For the text-containing cell, return its midpoint in (X, Y) coordinate format. 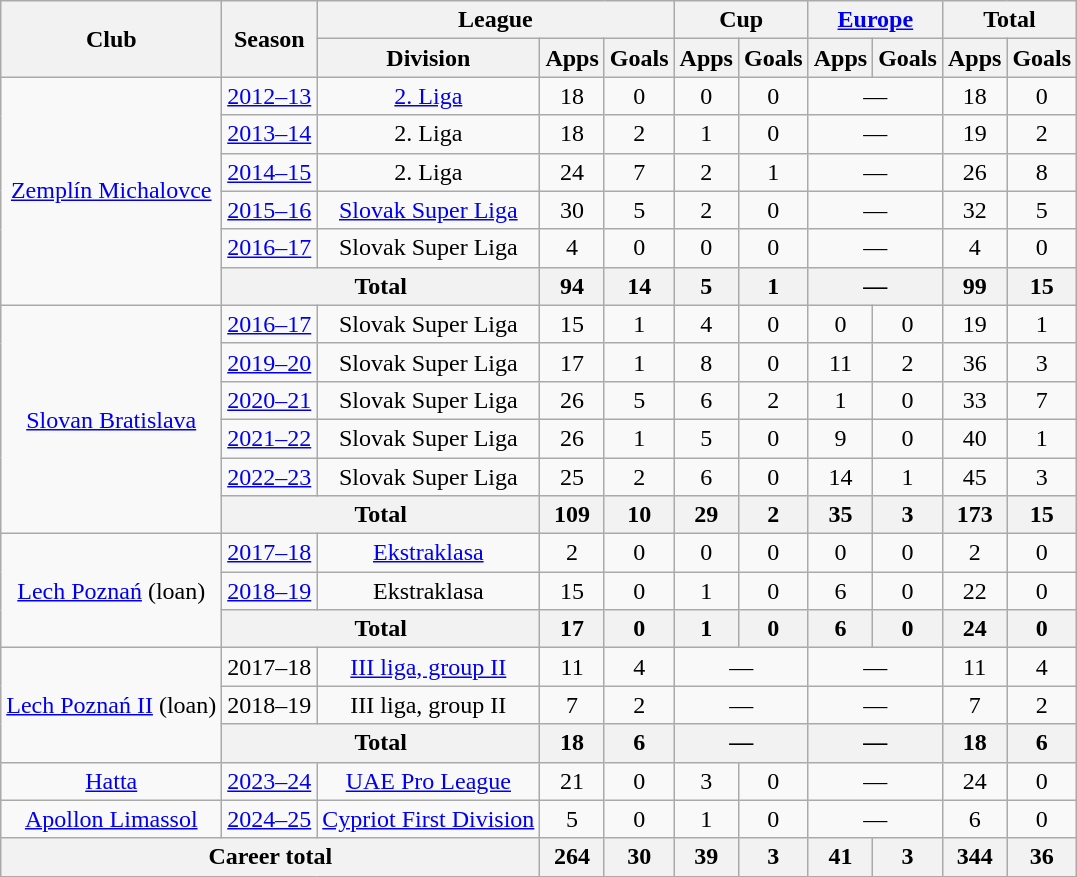
2024–25 (270, 819)
Cup (741, 20)
344 (974, 857)
2021–22 (270, 438)
2020–21 (270, 400)
Division (428, 58)
94 (572, 286)
Slovan Bratislava (112, 419)
45 (974, 477)
2022–23 (270, 477)
2013–14 (270, 134)
2019–20 (270, 362)
25 (572, 477)
Career total (270, 857)
Europe (875, 20)
35 (840, 515)
29 (706, 515)
33 (974, 400)
2015–16 (270, 210)
Lech Poznań (loan) (112, 591)
Season (270, 39)
9 (840, 438)
2014–15 (270, 172)
Cypriot First Division (428, 819)
Club (112, 39)
39 (706, 857)
40 (974, 438)
10 (639, 515)
2012–13 (270, 96)
Apollon Limassol (112, 819)
32 (974, 210)
2023–24 (270, 781)
League (496, 20)
22 (974, 591)
Zemplín Michalovce (112, 191)
Hatta (112, 781)
99 (974, 286)
41 (840, 857)
UAE Pro League (428, 781)
173 (974, 515)
264 (572, 857)
21 (572, 781)
Lech Poznań II (loan) (112, 705)
109 (572, 515)
